Output the [X, Y] coordinate of the center of the cell containing the given text.  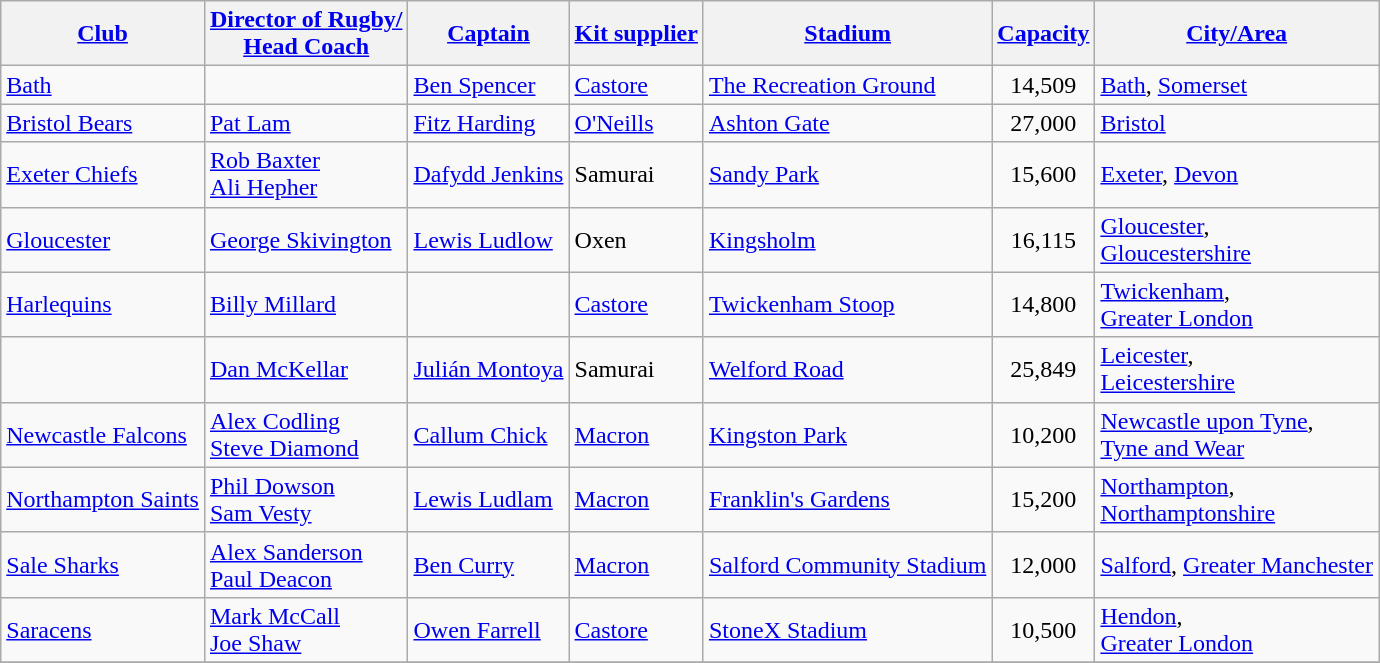
Ashton Gate [847, 123]
12,000 [1044, 564]
Owen Farrell [488, 630]
10,200 [1044, 434]
Club [103, 34]
Leicester,Leicestershire [1237, 370]
Julián Montoya [488, 370]
O'Neills [636, 123]
Franklin's Gardens [847, 500]
Ben Spencer [488, 85]
15,200 [1044, 500]
Harlequins [103, 304]
Sandy Park [847, 174]
The Recreation Ground [847, 85]
Sale Sharks [103, 564]
Callum Chick [488, 434]
Exeter, Devon [1237, 174]
Ben Curry [488, 564]
Oxen [636, 240]
14,509 [1044, 85]
Rob Baxter Ali Hepher [306, 174]
Salford Community Stadium [847, 564]
Gloucester,Gloucestershire [1237, 240]
Alex Codling Steve Diamond [306, 434]
George Skivington [306, 240]
Dan McKellar [306, 370]
Bath [103, 85]
Lewis Ludlow [488, 240]
Kit supplier [636, 34]
Exeter Chiefs [103, 174]
Newcastle Falcons [103, 434]
City/Area [1237, 34]
Hendon,Greater London [1237, 630]
Alex Sanderson Paul Deacon [306, 564]
Bristol Bears [103, 123]
Gloucester [103, 240]
Newcastle upon Tyne,Tyne and Wear [1237, 434]
Saracens [103, 630]
25,849 [1044, 370]
Capacity [1044, 34]
Phil Dowson Sam Vesty [306, 500]
16,115 [1044, 240]
Twickenham,Greater London [1237, 304]
Bristol [1237, 123]
15,600 [1044, 174]
Northampton Saints [103, 500]
14,800 [1044, 304]
Stadium [847, 34]
Northampton,Northamptonshire [1237, 500]
StoneX Stadium [847, 630]
Mark McCall Joe Shaw [306, 630]
Salford, Greater Manchester [1237, 564]
27,000 [1044, 123]
Fitz Harding [488, 123]
Lewis Ludlam [488, 500]
Pat Lam [306, 123]
Billy Millard [306, 304]
Captain [488, 34]
Twickenham Stoop [847, 304]
Bath, Somerset [1237, 85]
10,500 [1044, 630]
Director of Rugby/Head Coach [306, 34]
Kingsholm [847, 240]
Dafydd Jenkins [488, 174]
Kingston Park [847, 434]
Welford Road [847, 370]
